Provide the (x, y) coordinate of the cell's center where the given text is located.  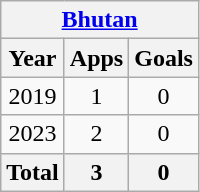
Bhutan (100, 20)
Apps (96, 58)
Goals (164, 58)
Year (33, 58)
2023 (33, 134)
2019 (33, 96)
1 (96, 96)
Total (33, 172)
3 (96, 172)
2 (96, 134)
